Scan for the cell matching the given text and deliver its [x, y] coordinate at center. 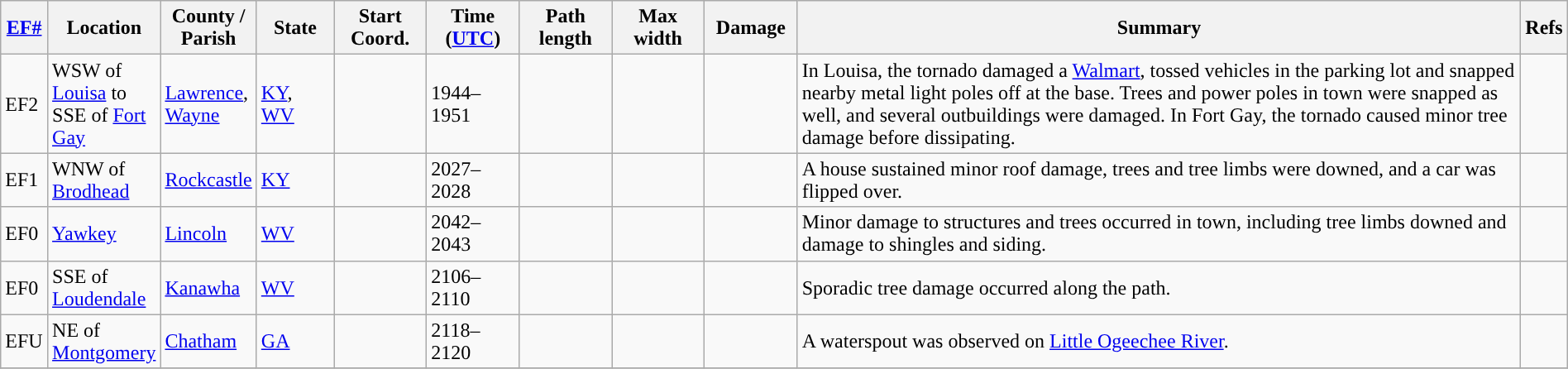
Sporadic tree damage occurred along the path. [1159, 288]
KY [294, 180]
EF2 [25, 104]
WNW of Brodhead [104, 180]
2027–2028 [473, 180]
Lawrence, Wayne [208, 104]
Start Coord. [380, 28]
Damage [751, 28]
KY, WV [294, 104]
NE of Montgomery [104, 341]
2118–2120 [473, 341]
Chatham [208, 341]
Lincoln [208, 233]
EF# [25, 28]
Location [104, 28]
2106–2110 [473, 288]
Refs [1544, 28]
Max width [658, 28]
State [294, 28]
EF1 [25, 180]
Path length [566, 28]
A house sustained minor roof damage, trees and tree limbs were downed, and a car was flipped over. [1159, 180]
Minor damage to structures and trees occurred in town, including tree limbs downed and damage to shingles and siding. [1159, 233]
WSW of Louisa to SSE of Fort Gay [104, 104]
Summary [1159, 28]
Time (UTC) [473, 28]
County / Parish [208, 28]
EFU [25, 341]
SSE of Loudendale [104, 288]
A waterspout was observed on Little Ogeechee River. [1159, 341]
Yawkey [104, 233]
GA [294, 341]
Rockcastle [208, 180]
1944–1951 [473, 104]
2042–2043 [473, 233]
Kanawha [208, 288]
